For the text-containing cell, return its midpoint in (X, Y) coordinate format. 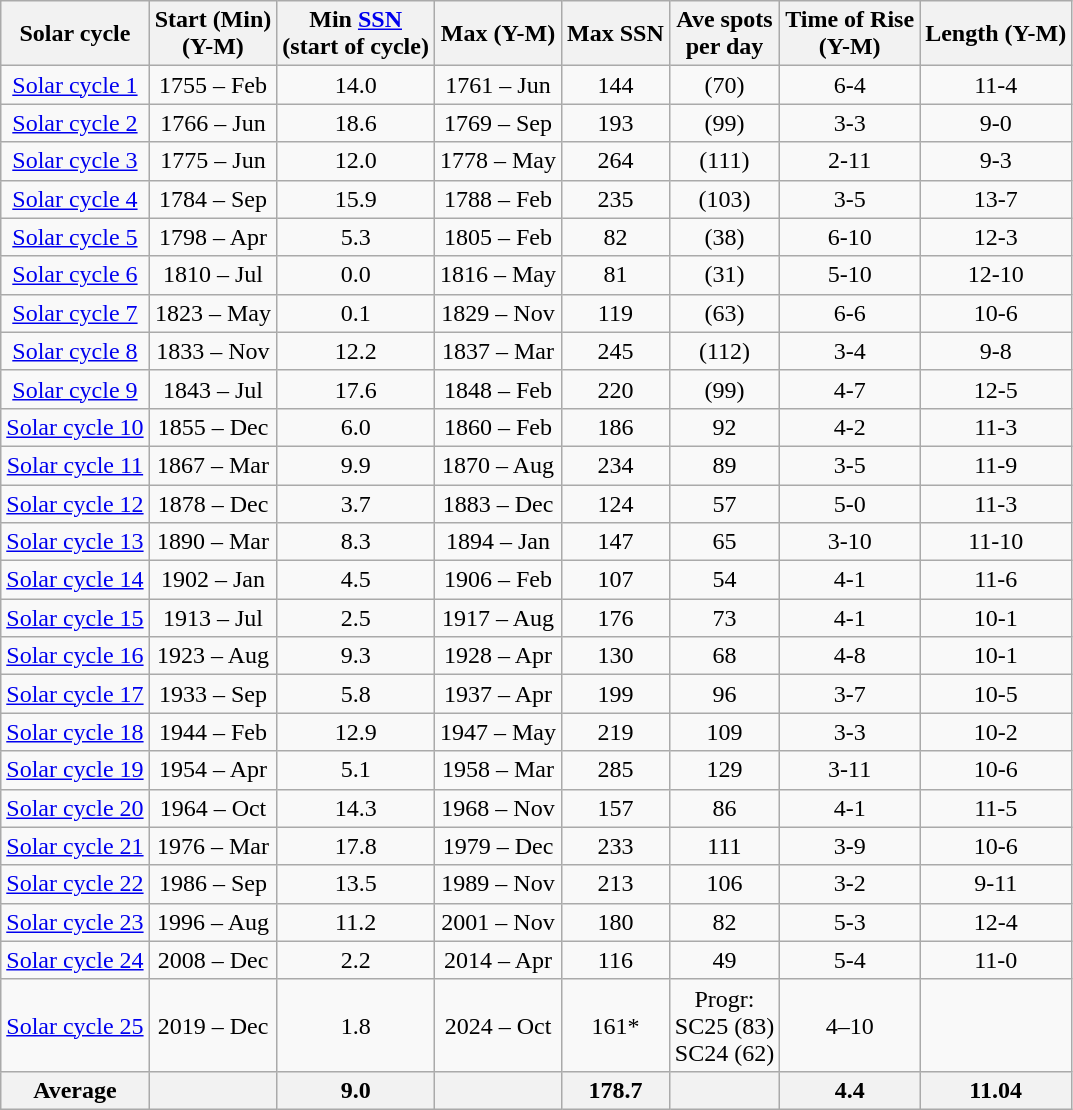
6-6 (850, 313)
1989 – Nov (498, 884)
1947 – May (498, 732)
Solar cycle 1 (75, 85)
Solar cycle 25 (75, 1025)
116 (616, 960)
3-7 (850, 694)
Solar cycle (75, 34)
Solar cycle 20 (75, 808)
4-2 (850, 427)
14.0 (356, 85)
0.1 (356, 313)
264 (616, 161)
186 (616, 427)
1964 – Oct (213, 808)
106 (724, 884)
73 (724, 618)
9.9 (356, 465)
Solar cycle 10 (75, 427)
234 (616, 465)
Max SSN (616, 34)
6-10 (850, 237)
4.4 (850, 1090)
2008 – Dec (213, 960)
2014 – Apr (498, 960)
1870 – Aug (498, 465)
245 (616, 351)
12-4 (996, 922)
130 (616, 656)
1954 – Apr (213, 770)
1986 – Sep (213, 884)
86 (724, 808)
Solar cycle 21 (75, 846)
2019 – Dec (213, 1025)
11-10 (996, 542)
5-4 (850, 960)
1883 – Dec (498, 503)
13.5 (356, 884)
6-4 (850, 85)
1867 – Mar (213, 465)
9-0 (996, 123)
9.0 (356, 1090)
11-0 (996, 960)
Ave spotsper day (724, 34)
1784 – Sep (213, 199)
Length (Y-M) (996, 34)
49 (724, 960)
11.2 (356, 922)
11.04 (996, 1090)
13-7 (996, 199)
92 (724, 427)
1906 – Feb (498, 580)
Solar cycle 4 (75, 199)
15.9 (356, 199)
1944 – Feb (213, 732)
18.6 (356, 123)
Solar cycle 5 (75, 237)
5.8 (356, 694)
Progr:SC25 (83)SC24 (62) (724, 1025)
1933 – Sep (213, 694)
6.0 (356, 427)
1.8 (356, 1025)
11-5 (996, 808)
89 (724, 465)
Solar cycle 3 (75, 161)
Solar cycle 24 (75, 960)
1890 – Mar (213, 542)
10-5 (996, 694)
3.7 (356, 503)
(31) (724, 275)
Time of Rise(Y-M) (850, 34)
Start (Min)(Y-M) (213, 34)
1805 – Feb (498, 237)
81 (616, 275)
5-3 (850, 922)
68 (724, 656)
12-10 (996, 275)
176 (616, 618)
14.3 (356, 808)
9-8 (996, 351)
Max (Y-M) (498, 34)
Solar cycle 18 (75, 732)
124 (616, 503)
(38) (724, 237)
3-4 (850, 351)
9-11 (996, 884)
0.0 (356, 275)
161* (616, 1025)
1837 – Mar (498, 351)
Solar cycle 12 (75, 503)
111 (724, 846)
Solar cycle 19 (75, 770)
9.3 (356, 656)
4–10 (850, 1025)
1810 – Jul (213, 275)
5.3 (356, 237)
2001 – Nov (498, 922)
(103) (724, 199)
107 (616, 580)
1923 – Aug (213, 656)
Solar cycle 14 (75, 580)
Solar cycle 7 (75, 313)
1761 – Jun (498, 85)
213 (616, 884)
17.6 (356, 389)
9-3 (996, 161)
Solar cycle 2 (75, 123)
Solar cycle 6 (75, 275)
8.3 (356, 542)
(112) (724, 351)
220 (616, 389)
1766 – Jun (213, 123)
Solar cycle 8 (75, 351)
1913 – Jul (213, 618)
5-0 (850, 503)
1829 – Nov (498, 313)
147 (616, 542)
1769 – Sep (498, 123)
2-11 (850, 161)
Solar cycle 23 (75, 922)
129 (724, 770)
144 (616, 85)
5.1 (356, 770)
Solar cycle 15 (75, 618)
12-3 (996, 237)
(63) (724, 313)
12.9 (356, 732)
3-11 (850, 770)
285 (616, 770)
1958 – Mar (498, 770)
65 (724, 542)
1976 – Mar (213, 846)
1902 – Jan (213, 580)
Solar cycle 22 (75, 884)
2.2 (356, 960)
2.5 (356, 618)
10-2 (996, 732)
(111) (724, 161)
Min SSN(start of cycle) (356, 34)
1778 – May (498, 161)
3-10 (850, 542)
1843 – Jul (213, 389)
5-10 (850, 275)
1833 – Nov (213, 351)
(70) (724, 85)
3-9 (850, 846)
1755 – Feb (213, 85)
11-6 (996, 580)
1937 – Apr (498, 694)
54 (724, 580)
1996 – Aug (213, 922)
3-2 (850, 884)
4-8 (850, 656)
1894 – Jan (498, 542)
12-5 (996, 389)
Solar cycle 13 (75, 542)
4.5 (356, 580)
157 (616, 808)
Solar cycle 9 (75, 389)
180 (616, 922)
Solar cycle 17 (75, 694)
1878 – Dec (213, 503)
1798 – Apr (213, 237)
199 (616, 694)
119 (616, 313)
233 (616, 846)
12.2 (356, 351)
12.0 (356, 161)
219 (616, 732)
1788 – Feb (498, 199)
1928 – Apr (498, 656)
1855 – Dec (213, 427)
1848 – Feb (498, 389)
96 (724, 694)
193 (616, 123)
4-7 (850, 389)
235 (616, 199)
1823 – May (213, 313)
1816 – May (498, 275)
1968 – Nov (498, 808)
57 (724, 503)
2024 – Oct (498, 1025)
Solar cycle 16 (75, 656)
11-9 (996, 465)
1775 – Jun (213, 161)
109 (724, 732)
1917 – Aug (498, 618)
1979 – Dec (498, 846)
11-4 (996, 85)
Average (75, 1090)
178.7 (616, 1090)
Solar cycle 11 (75, 465)
17.8 (356, 846)
1860 – Feb (498, 427)
